Detect which cell encompasses the target text, then output its [x, y] center coordinate. 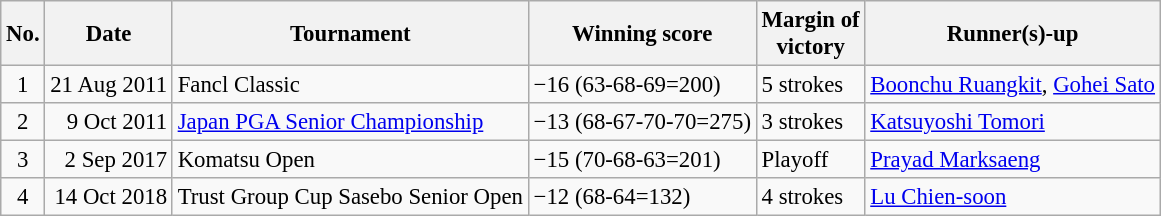
−15 (70-68-63=201) [642, 160]
Runner(s)-up [1012, 34]
−12 (68-64=132) [642, 197]
Date [108, 34]
1 [23, 85]
Trust Group Cup Sasebo Senior Open [350, 197]
2 Sep 2017 [108, 160]
4 strokes [810, 197]
Boonchu Ruangkit, Gohei Sato [1012, 85]
9 Oct 2011 [108, 122]
3 [23, 160]
No. [23, 34]
21 Aug 2011 [108, 85]
Komatsu Open [350, 160]
Margin ofvictory [810, 34]
14 Oct 2018 [108, 197]
Japan PGA Senior Championship [350, 122]
3 strokes [810, 122]
−13 (68-67-70-70=275) [642, 122]
Prayad Marksaeng [1012, 160]
−16 (63-68-69=200) [642, 85]
Lu Chien-soon [1012, 197]
Playoff [810, 160]
Katsuyoshi Tomori [1012, 122]
Winning score [642, 34]
5 strokes [810, 85]
4 [23, 197]
Fancl Classic [350, 85]
Tournament [350, 34]
2 [23, 122]
